Output the [X, Y] coordinate of the center of the cell containing the given text.  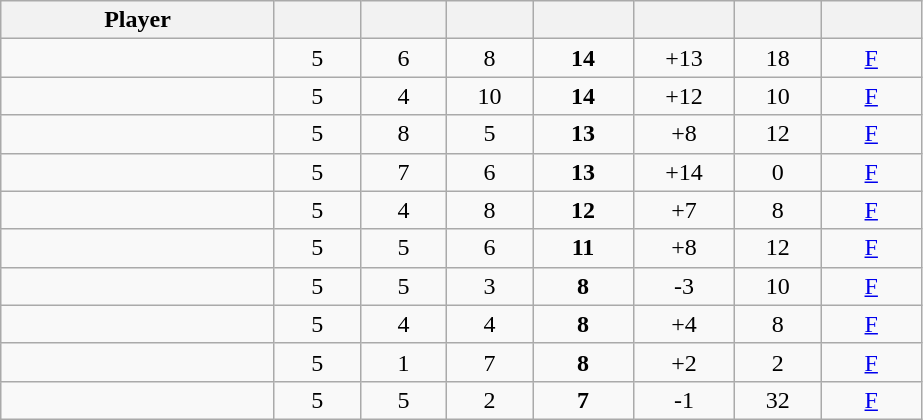
3 [489, 286]
11 [582, 248]
-1 [684, 400]
32 [778, 400]
Player [138, 20]
+14 [684, 172]
+4 [684, 324]
+2 [684, 362]
-3 [684, 286]
+12 [684, 96]
+7 [684, 210]
+13 [684, 58]
1 [403, 362]
0 [778, 172]
18 [778, 58]
